Determine the [X, Y] coordinate at the center of the cell enclosing the given text.  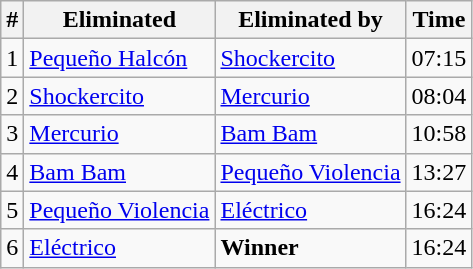
10:58 [439, 134]
3 [12, 134]
Time [439, 20]
Pequeño Halcón [120, 58]
Eliminated by [310, 20]
2 [12, 96]
13:27 [439, 172]
1 [12, 58]
# [12, 20]
Winner [310, 248]
6 [12, 248]
08:04 [439, 96]
4 [12, 172]
Eliminated [120, 20]
07:15 [439, 58]
5 [12, 210]
